Detect which cell encompasses the target text, then output its [x, y] center coordinate. 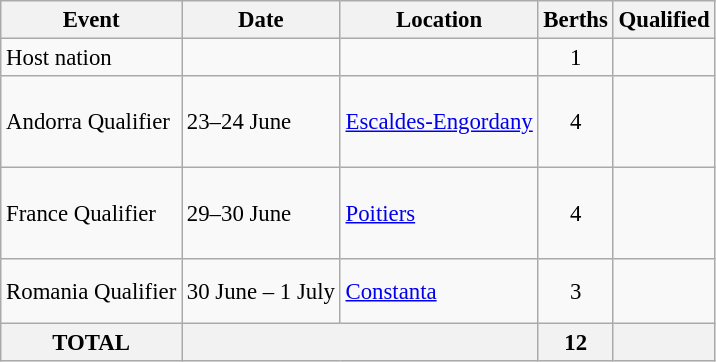
TOTAL [92, 343]
Andorra Qualifier [92, 122]
Romania Qualifier [92, 292]
Constanta [439, 292]
29–30 June [262, 214]
France Qualifier [92, 214]
Host nation [92, 58]
Date [262, 20]
Poitiers [439, 214]
Berths [576, 20]
Escaldes-Engordany [439, 122]
1 [576, 58]
Qualified [664, 20]
23–24 June [262, 122]
30 June – 1 July [262, 292]
Event [92, 20]
12 [576, 343]
3 [576, 292]
Location [439, 20]
